Determine the [x, y] coordinate at the center of the cell enclosing the given text.  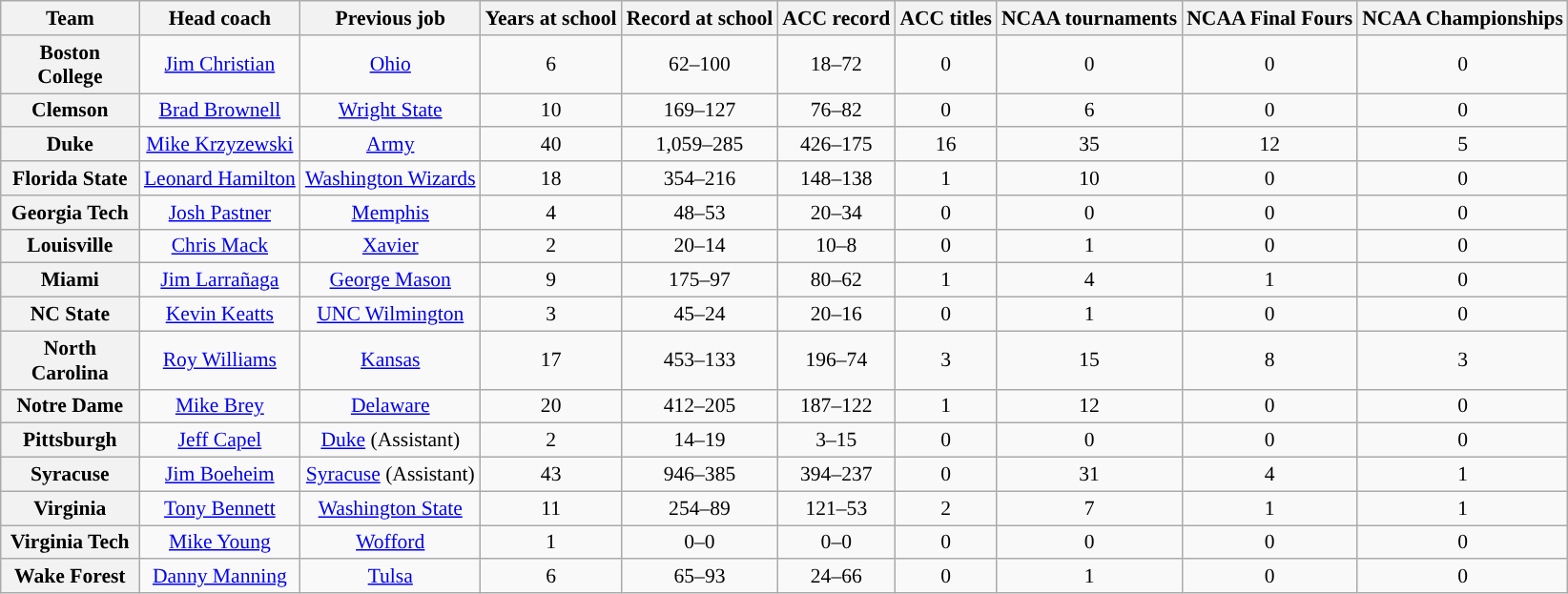
Clemson [71, 111]
NCAA Championships [1463, 18]
196–74 [836, 360]
Jim Christian [219, 65]
Mike Young [219, 543]
ACC titles [946, 18]
Miami [71, 280]
George Mason [391, 280]
80–62 [836, 280]
24–66 [836, 577]
35 [1089, 145]
Virginia Tech [71, 543]
Team [71, 18]
20–34 [836, 213]
Ohio [391, 65]
8 [1269, 360]
121–53 [836, 508]
426–175 [836, 145]
9 [551, 280]
18–72 [836, 65]
Tony Bennett [219, 508]
20 [551, 406]
Record at school [700, 18]
453–133 [700, 360]
Tulsa [391, 577]
18 [551, 178]
Memphis [391, 213]
43 [551, 475]
Virginia [71, 508]
Brad Brownell [219, 111]
NCAA Final Fours [1269, 18]
7 [1089, 508]
Jim Boeheim [219, 475]
11 [551, 508]
62–100 [700, 65]
Delaware [391, 406]
Roy Williams [219, 360]
ACC record [836, 18]
Florida State [71, 178]
Jeff Capel [219, 440]
1,059–285 [700, 145]
48–53 [700, 213]
45–24 [700, 315]
Duke (Assistant) [391, 440]
Previous job [391, 18]
Syracuse [71, 475]
Chris Mack [219, 246]
Kevin Keatts [219, 315]
40 [551, 145]
Xavier [391, 246]
Duke [71, 145]
Head coach [219, 18]
Pittsburgh [71, 440]
Washington State [391, 508]
946–385 [700, 475]
Washington Wizards [391, 178]
76–82 [836, 111]
17 [551, 360]
Louisville [71, 246]
North Carolina [71, 360]
354–216 [700, 178]
Army [391, 145]
Wake Forest [71, 577]
412–205 [700, 406]
10–8 [836, 246]
Boston College [71, 65]
Wofford [391, 543]
Wright State [391, 111]
Notre Dame [71, 406]
Leonard Hamilton [219, 178]
3–15 [836, 440]
14–19 [700, 440]
Georgia Tech [71, 213]
20–14 [700, 246]
5 [1463, 145]
NC State [71, 315]
175–97 [700, 280]
Danny Manning [219, 577]
169–127 [700, 111]
Josh Pastner [219, 213]
Mike Krzyzewski [219, 145]
Mike Brey [219, 406]
15 [1089, 360]
148–138 [836, 178]
Kansas [391, 360]
65–93 [700, 577]
254–89 [700, 508]
Years at school [551, 18]
31 [1089, 475]
Syracuse (Assistant) [391, 475]
NCAA tournaments [1089, 18]
Jim Larrañaga [219, 280]
187–122 [836, 406]
394–237 [836, 475]
UNC Wilmington [391, 315]
20–16 [836, 315]
16 [946, 145]
